Detect which cell encompasses the target text, then output its (x, y) center coordinate. 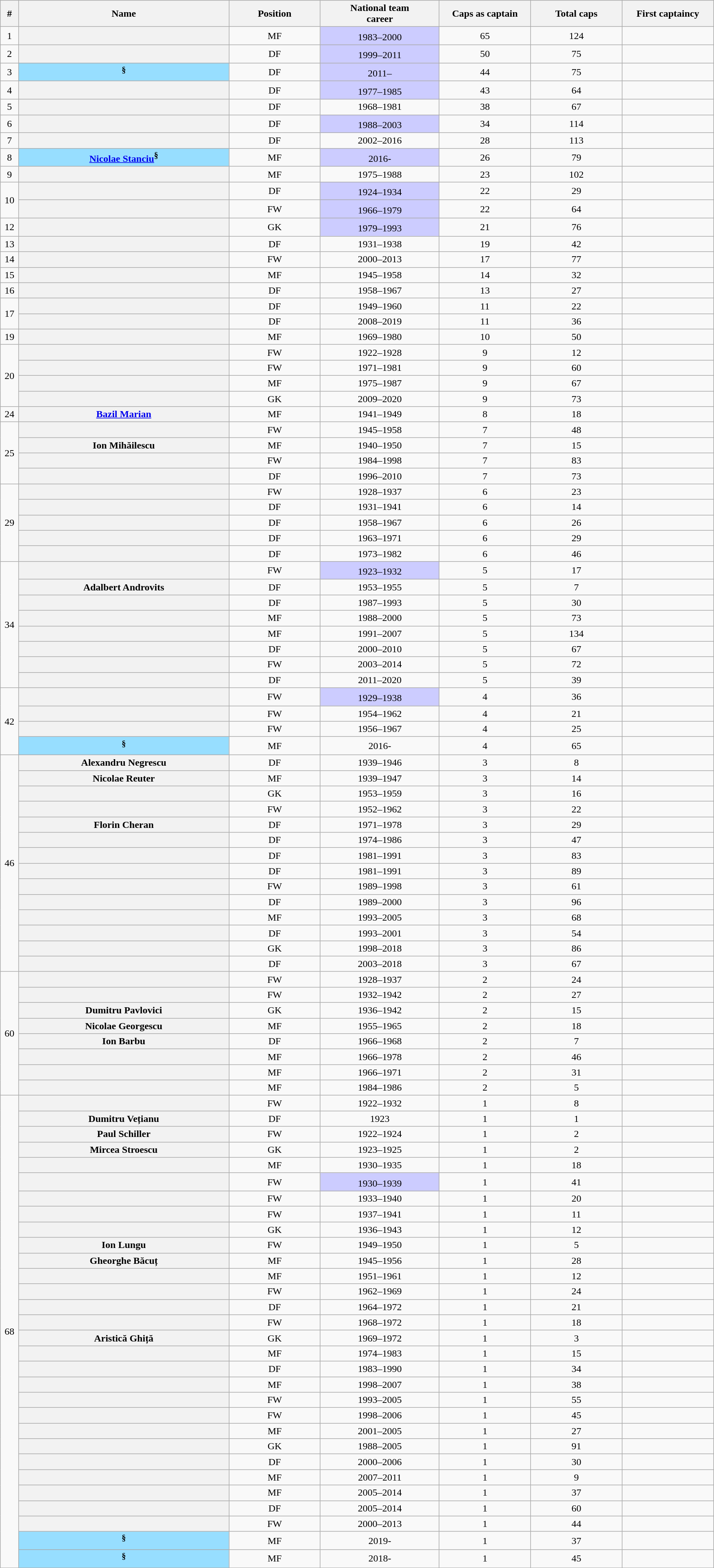
55 (576, 1400)
102 (576, 174)
1962–1969 (380, 1291)
91 (576, 1446)
1989–1998 (380, 886)
2007–2011 (380, 1477)
1988–2005 (380, 1446)
Bazil Marian (124, 414)
31 (576, 1072)
1954–1962 (380, 714)
Dumitru Vețianu (124, 1119)
1923–1932 (380, 570)
Nicolae Georgescu (124, 1026)
1922–1928 (380, 352)
Aristică Ghiță (124, 1338)
54 (576, 933)
1949–1960 (380, 306)
76 (576, 227)
1987–1993 (380, 603)
Alexandru Negrescu (124, 763)
1923–1925 (380, 1150)
72 (576, 664)
1939–1946 (380, 763)
1998–2006 (380, 1416)
1968–1981 (380, 107)
1966–1979 (380, 209)
Nicolae Reuter (124, 778)
1979–1993 (380, 227)
1939–1947 (380, 778)
1924–1934 (380, 191)
41 (576, 1182)
2018- (380, 1559)
1977–1985 (380, 90)
1984–1998 (380, 461)
114 (576, 124)
1969–1972 (380, 1338)
Paul Schiller (124, 1134)
1955–1965 (380, 1026)
1937–1941 (380, 1214)
Position (275, 14)
1963–1971 (380, 538)
77 (576, 259)
2019- (380, 1540)
113 (576, 141)
Dumitru Pavlovici (124, 1010)
Nicolae Stanciu§ (124, 158)
134 (576, 634)
1993–2001 (380, 933)
1953–1955 (380, 587)
1940–1950 (380, 445)
1929–1938 (380, 697)
1931–1938 (380, 244)
2001–2005 (380, 1431)
2003–2018 (380, 964)
1998–2018 (380, 948)
1949–1950 (380, 1245)
1971–1978 (380, 825)
1953–1959 (380, 794)
1983–1990 (380, 1369)
1941–1949 (380, 414)
1974–1986 (380, 840)
1974–1983 (380, 1353)
1951–1961 (380, 1276)
61 (576, 886)
1945–1956 (380, 1261)
1969–1980 (380, 337)
1975–1987 (380, 383)
1998–2007 (380, 1385)
1923 (380, 1119)
1933–1940 (380, 1199)
2000–2006 (380, 1462)
Caps as captain (485, 14)
1966–1978 (380, 1057)
1936–1942 (380, 1010)
1984–1986 (380, 1088)
1973–1982 (380, 553)
43 (485, 90)
1956–1967 (380, 729)
Ion Lungu (124, 1245)
1966–1971 (380, 1072)
1991–2007 (380, 634)
Florin Cheran (124, 825)
1930–1935 (380, 1165)
First captaincy (668, 14)
Name (124, 14)
1932–1942 (380, 995)
1988–2003 (380, 124)
Ion Mihăilescu (124, 445)
1968–1972 (380, 1322)
89 (576, 871)
National team career (380, 14)
1983–2000 (380, 36)
Ion Barbu (124, 1041)
Adalbert Androvits (124, 587)
2011– (380, 72)
2008–2019 (380, 321)
1988–2000 (380, 618)
Total caps (576, 14)
1971–1981 (380, 368)
1999–2011 (380, 54)
1989–2000 (380, 902)
32 (576, 275)
1964–1972 (380, 1307)
1975–1988 (380, 174)
39 (576, 680)
2002–2016 (380, 141)
96 (576, 902)
2011–2020 (380, 680)
48 (576, 430)
Gheorghe Băcuț (124, 1261)
Mircea Stroescu (124, 1150)
1936–1943 (380, 1230)
124 (576, 36)
2003–2014 (380, 664)
2000–2010 (380, 649)
1952–1962 (380, 809)
47 (576, 840)
1996–2010 (380, 476)
2009–2020 (380, 399)
# (10, 14)
79 (576, 158)
1922–1932 (380, 1103)
86 (576, 948)
1930–1939 (380, 1182)
1922–1924 (380, 1134)
1966–1968 (380, 1041)
1931–1941 (380, 507)
